Find where the given text appears and provide that cell's center as (X, Y) coordinate. 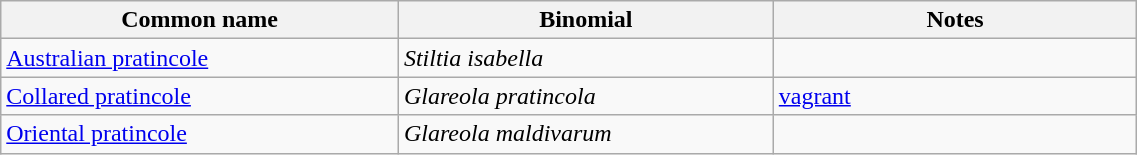
Glareola maldivarum (586, 134)
Common name (200, 20)
Collared pratincole (200, 96)
Australian pratincole (200, 58)
Oriental pratincole (200, 134)
vagrant (955, 96)
Notes (955, 20)
Stiltia isabella (586, 58)
Glareola pratincola (586, 96)
Binomial (586, 20)
